Pinpoint the cell where the given text exists, returning its (X, Y) midpoint coordinate. 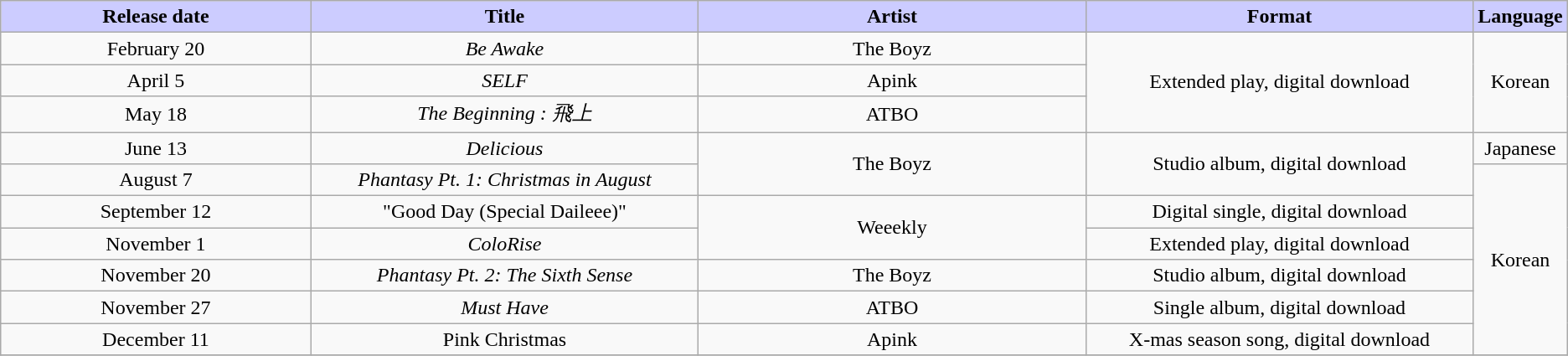
Weeekly (892, 228)
Format (1280, 17)
November 27 (156, 307)
SELF (504, 80)
December 11 (156, 339)
Be Awake (504, 49)
Artist (892, 17)
Release date (156, 17)
ColoRise (504, 244)
Single album, digital download (1280, 307)
Delicious (504, 148)
"Good Day (Special Daileee)" (504, 212)
Title (504, 17)
Must Have (504, 307)
The Beginning : 飛上 (504, 114)
May 18 (156, 114)
February 20 (156, 49)
Japanese (1520, 148)
Pink Christmas (504, 339)
June 13 (156, 148)
X-mas season song, digital download (1280, 339)
Digital single, digital download (1280, 212)
September 12 (156, 212)
November 1 (156, 244)
November 20 (156, 276)
Language (1520, 17)
April 5 (156, 80)
August 7 (156, 180)
Phantasy Pt. 2: The Sixth Sense (504, 276)
Phantasy Pt. 1: Christmas in August (504, 180)
